Scan for the cell matching the given text and deliver its [X, Y] coordinate at center. 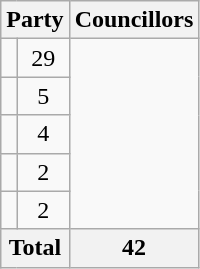
Party [35, 20]
29 [43, 58]
5 [43, 96]
Total [35, 248]
Councillors [134, 20]
4 [43, 134]
42 [134, 248]
